Search for the cell housing the specified text and yield its (X, Y) center coordinate. 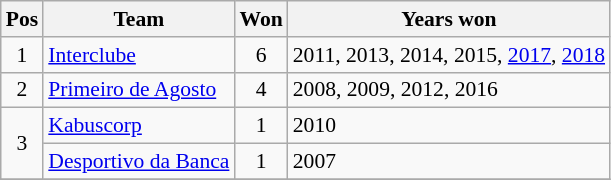
2011, 2013, 2014, 2015, 2017, 2018 (449, 55)
Won (260, 19)
Interclube (138, 55)
4 (260, 90)
Team (138, 19)
2007 (449, 162)
2010 (449, 126)
2 (22, 90)
Kabuscorp (138, 126)
Primeiro de Agosto (138, 90)
Pos (22, 19)
Desportivo da Banca (138, 162)
6 (260, 55)
Years won (449, 19)
3 (22, 144)
2008, 2009, 2012, 2016 (449, 90)
